Search for the cell housing the specified text and yield its [X, Y] center coordinate. 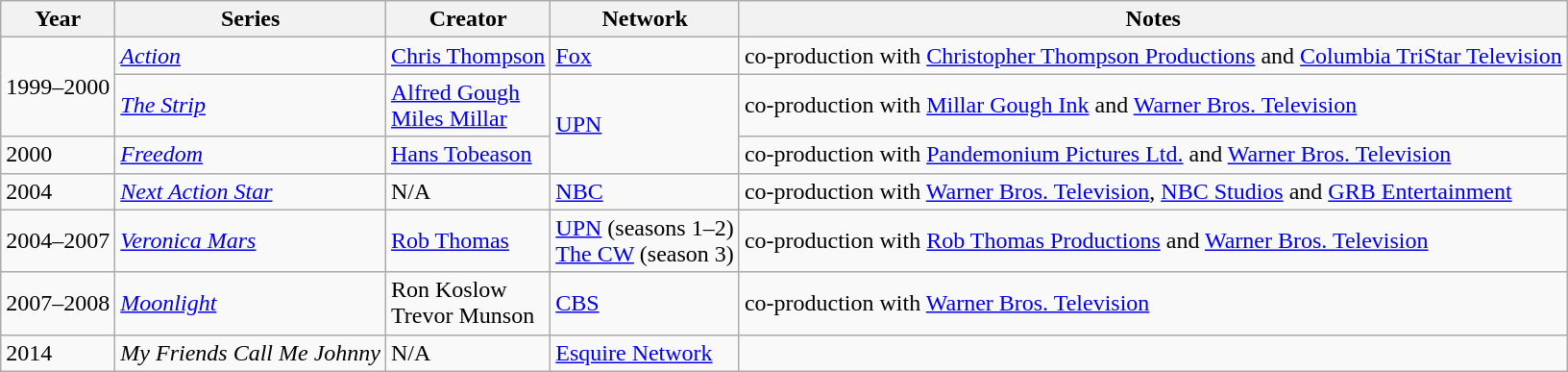
co-production with Millar Gough Ink and Warner Bros. Television [1153, 106]
UPN [646, 123]
Year [58, 19]
The Strip [251, 106]
Action [251, 56]
co-production with Warner Bros. Television, NBC Studios and GRB Entertainment [1153, 191]
Chris Thompson [467, 56]
Next Action Star [251, 191]
2007–2008 [58, 304]
co-production with Pandemonium Pictures Ltd. and Warner Bros. Television [1153, 155]
2004 [58, 191]
2014 [58, 353]
Series [251, 19]
Alfred GoughMiles Millar [467, 106]
NBC [646, 191]
UPN (seasons 1–2)The CW (season 3) [646, 240]
co-production with Christopher Thompson Productions and Columbia TriStar Television [1153, 56]
co-production with Warner Bros. Television [1153, 304]
My Friends Call Me Johnny [251, 353]
co-production with Rob Thomas Productions and Warner Bros. Television [1153, 240]
Creator [467, 19]
Freedom [251, 155]
Fox [646, 56]
Rob Thomas [467, 240]
Hans Tobeason [467, 155]
Veronica Mars [251, 240]
2004–2007 [58, 240]
Notes [1153, 19]
1999–2000 [58, 87]
Esquire Network [646, 353]
Ron KoslowTrevor Munson [467, 304]
Moonlight [251, 304]
2000 [58, 155]
CBS [646, 304]
Network [646, 19]
